From the cell containing the given text, extract its center point as [x, y] coordinate. 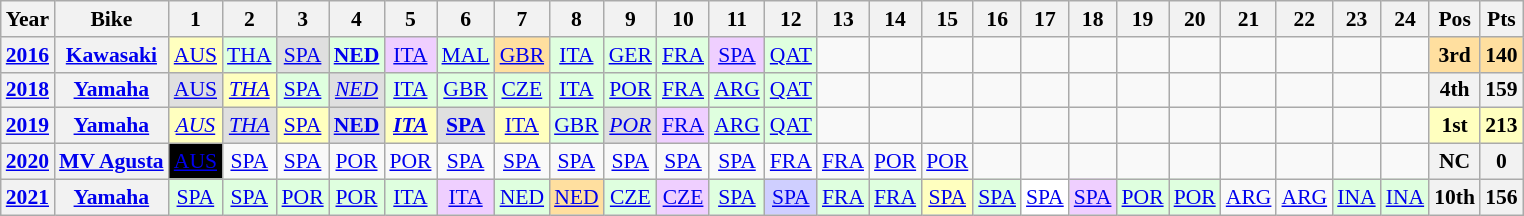
6 [465, 19]
12 [791, 19]
7 [522, 19]
156 [1502, 197]
2019 [28, 126]
22 [1304, 19]
MV Agusta [112, 162]
24 [1405, 19]
2021 [28, 197]
10th [1454, 197]
18 [1093, 19]
21 [1249, 19]
Bike [112, 19]
Year [28, 19]
MAL [465, 55]
20 [1195, 19]
3 [303, 19]
1 [196, 19]
3rd [1454, 55]
8 [576, 19]
Pts [1502, 19]
GER [630, 55]
11 [737, 19]
Kawasaki [112, 55]
23 [1356, 19]
16 [997, 19]
4 [357, 19]
2 [249, 19]
159 [1502, 90]
1st [1454, 126]
213 [1502, 126]
14 [895, 19]
2020 [28, 162]
2018 [28, 90]
15 [947, 19]
NC [1454, 162]
2016 [28, 55]
9 [630, 19]
13 [843, 19]
4th [1454, 90]
140 [1502, 55]
10 [683, 19]
5 [410, 19]
0 [1502, 162]
19 [1143, 19]
Pos [1454, 19]
17 [1045, 19]
